Search for the cell housing the specified text and yield its [x, y] center coordinate. 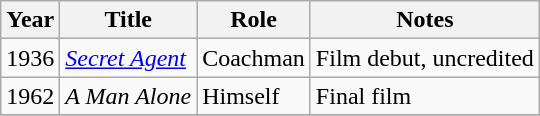
A Man Alone [128, 96]
Himself [254, 96]
Year [30, 20]
Coachman [254, 58]
1936 [30, 58]
Title [128, 20]
Notes [424, 20]
1962 [30, 96]
Final film [424, 96]
Film debut, uncredited [424, 58]
Role [254, 20]
Secret Agent [128, 58]
